Return (x, y) of the center of cell containing provided text 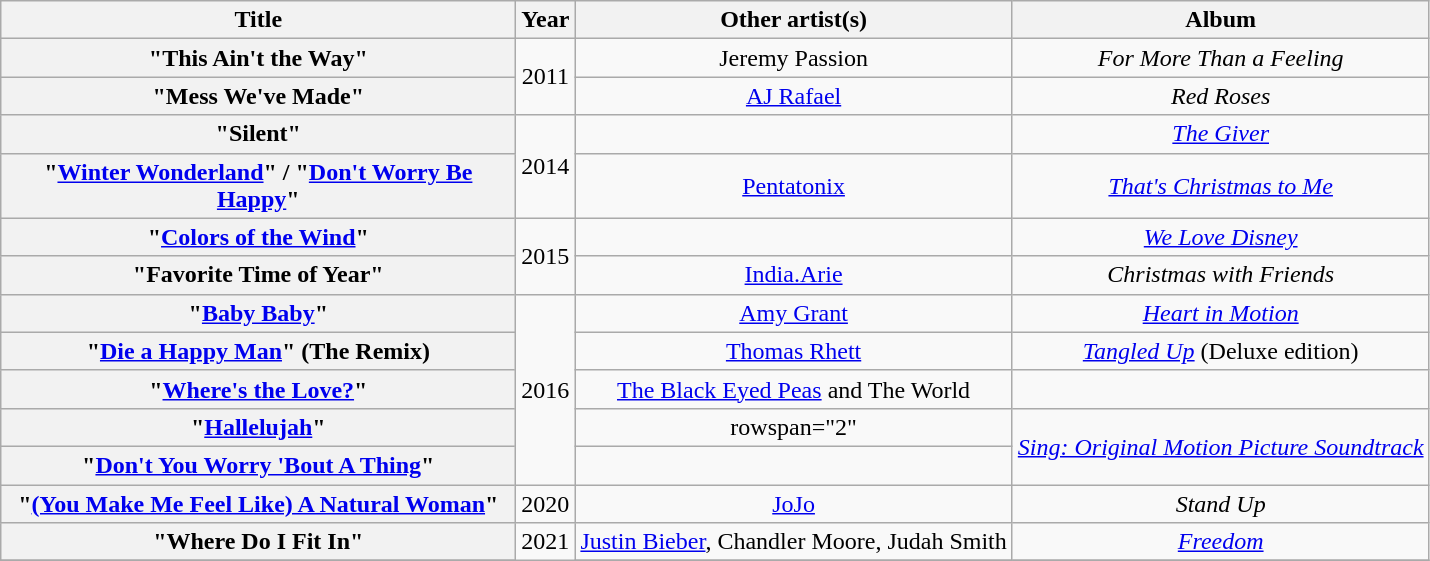
Jeremy Passion (794, 58)
Album (1220, 20)
Christmas with Friends (1220, 275)
JoJo (794, 503)
"Colors of the Wind" (258, 237)
"Die a Happy Man" (The Remix) (258, 351)
The Giver (1220, 134)
Freedom (1220, 542)
"Favorite Time of Year" (258, 275)
That's Christmas to Me (1220, 186)
2014 (546, 166)
2015 (546, 256)
Thomas Rhett (794, 351)
"Hallelujah" (258, 427)
Amy Grant (794, 313)
Year (546, 20)
"Mess We've Made" (258, 96)
We Love Disney (1220, 237)
rowspan="2" (794, 427)
Tangled Up (Deluxe edition) (1220, 351)
India.Arie (794, 275)
For More Than a Feeling (1220, 58)
"(You Make Me Feel Like) A Natural Woman" (258, 503)
Heart in Motion (1220, 313)
2021 (546, 542)
"Where Do I Fit In" (258, 542)
Pentatonix (794, 186)
"Winter Wonderland" / "Don't Worry Be Happy" (258, 186)
AJ Rafael (794, 96)
"Silent" (258, 134)
The Black Eyed Peas and The World (794, 389)
2011 (546, 77)
Other artist(s) (794, 20)
Title (258, 20)
"Don't You Worry 'Bout A Thing" (258, 465)
"This Ain't the Way" (258, 58)
"Baby Baby" (258, 313)
2016 (546, 389)
Stand Up (1220, 503)
Red Roses (1220, 96)
Sing: Original Motion Picture Soundtrack (1220, 446)
2020 (546, 503)
Justin Bieber, Chandler Moore, Judah Smith (794, 542)
"Where's the Love?" (258, 389)
